Extract the (x, y) coordinate from the center of the cell holding the provided text.  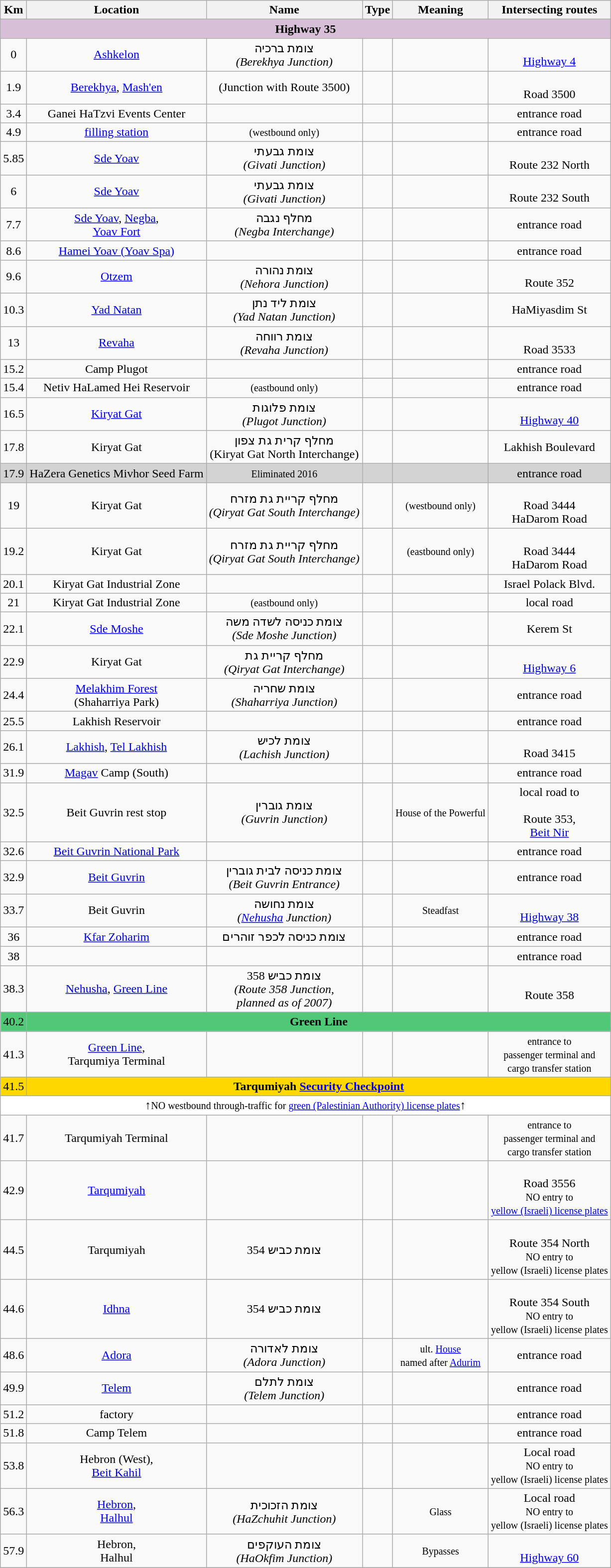
Israel Polack Blvd. (549, 584)
HaMiyasdim St (549, 310)
8.6 (14, 250)
Steadfast (441, 911)
Lakhish Reservoir (117, 721)
0 (14, 55)
Km (14, 10)
36 (14, 937)
Telem (117, 1389)
filling station (117, 132)
32.9 (14, 877)
40.2 (14, 1021)
Glass (441, 1511)
Beit Guvrin rest stop (117, 812)
factory (117, 1414)
Tarqumiyah Terminal (117, 1138)
Route 352 (549, 277)
צומת נהורה(Nehora Junction) (284, 277)
53.8 (14, 1465)
HaZera Genetics Mivhor Seed Farm (117, 473)
Lakhish, Tel Lakhish (117, 747)
Sde Moshe (117, 629)
Hebron (West),Beit Kahil (117, 1465)
15.2 (14, 369)
Adora (117, 1355)
(Junction with Route 3500) (284, 88)
צומת פלוגות(Plugot Junction) (284, 414)
Road 3556 NO entry toyellow (Israeli) license plates (549, 1191)
Eliminated 2016 (284, 473)
41.3 (14, 1054)
3.4 (14, 113)
צומת ליד נתן(Yad Natan Junction) (284, 310)
16.5 (14, 414)
31.9 (14, 773)
צומת גוברין(Guvrin Junction) (284, 812)
Meaning (441, 10)
22.9 (14, 662)
49.9 (14, 1389)
צומת שחריה(Shaharriya Junction) (284, 695)
Green Line,Tarqumiya Terminal (117, 1054)
21 (14, 603)
9.6 (14, 277)
33.7 (14, 911)
38.3 (14, 989)
Idhna (117, 1309)
Revaha (117, 343)
6 (14, 191)
Location (117, 10)
Ashkelon (117, 55)
25.5 (14, 721)
Road 3415 (549, 747)
44.6 (14, 1309)
41.7 (14, 1138)
Beit Guvrin National Park (117, 851)
צומת ברכיה(Berekhya Junction) (284, 55)
15.4 (14, 388)
Otzem (117, 277)
Highway 6 (549, 662)
22.1 (14, 629)
5.85 (14, 158)
Camp Telem (117, 1433)
Highway 35 (306, 29)
10.3 (14, 310)
צומת כניסה לכפר זוהרים (284, 937)
Yad Natan (117, 310)
צומת כניסה לשדה משה(Sde Moshe Junction) (284, 629)
Melakhim Forest(Shaharriya Park) (117, 695)
מחלף קריית גת(Qiryat Gat Interchange) (284, 662)
19.2 (14, 551)
צומת כניסה לבית גוברין(Beit Guvrin Entrance) (284, 877)
צומת כביש 358(Route 358 Junction,planned as of 2007) (284, 989)
42.9 (14, 1191)
צומת לכיש(Lachish Junction) (284, 747)
48.6 (14, 1355)
51.8 (14, 1433)
Highway 40 (549, 414)
51.2 (14, 1414)
Route 354 South NO entry toyellow (Israeli) license plates (549, 1309)
צומת לאדורה(Adora Junction) (284, 1355)
Sde Yoav, Negba,Yoav Fort (117, 225)
House of the Powerful (441, 812)
Hamei Yoav (Yoav Spa) (117, 250)
26.1 (14, 747)
38 (14, 956)
Road 3500 (549, 88)
57.9 (14, 1551)
Road 3533 (549, 343)
13 (14, 343)
צומת העוקפים(HaOkfim Junction) (284, 1551)
17.9 (14, 473)
4.9 (14, 132)
44.5 (14, 1249)
24.4 (14, 695)
Name (284, 10)
7.7 (14, 225)
19 (14, 505)
Route 232 North (549, 158)
Intersecting routes (549, 10)
Ganei HaTzvi Events Center (117, 113)
Highway 4 (549, 55)
Green Line (319, 1021)
Kerem St (549, 629)
17.8 (14, 447)
Camp Plugot (117, 369)
Lakhish Boulevard (549, 447)
Route 358 (549, 989)
Kfar Zoharim (117, 937)
Highway 38 (549, 911)
Highway 60 (549, 1551)
Route 354 North NO entry toyellow (Israeli) license plates (549, 1249)
צומת הזכוכית(HaZchuhit Junction) (284, 1511)
↑NO westbound through-traffic for green (Palestinian Authority) license plates↑ (306, 1106)
Bypasses (441, 1551)
Route 232 South (549, 191)
20.1 (14, 584)
Nehusha, Green Line (117, 989)
Netiv HaLamed Hei Reservoir (117, 388)
צומת נחושה(Nehusha Junction) (284, 911)
Berekhya, Mash'en (117, 88)
מחלף קרית גת צפון(Kiryat Gat North Interchange) (284, 447)
local road toRoute 353,Beit Nir (549, 812)
32.6 (14, 851)
ult. Housenamed after Adurim (441, 1355)
32.5 (14, 812)
מחלף נגבה(Negba Interchange) (284, 225)
צומת רווחה(Revaha Junction) (284, 343)
Type (377, 10)
Tarqumiyah Security Checkpoint (319, 1087)
56.3 (14, 1511)
Magav Camp (South) (117, 773)
צומת לתלם(Telem Junction) (284, 1389)
local road (549, 603)
1.9 (14, 88)
41.5 (14, 1087)
